Find where the given text appears and provide that cell's center as (x, y) coordinate. 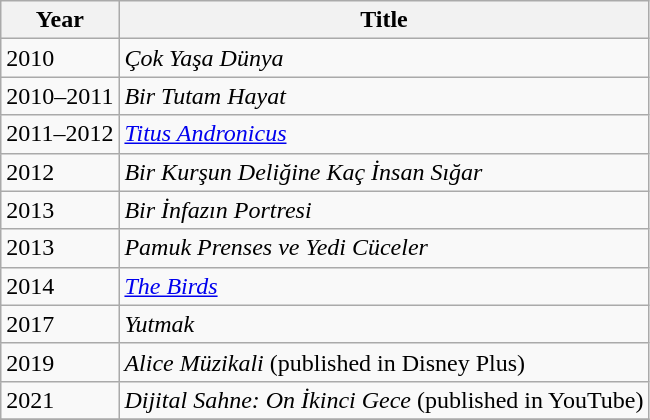
Pamuk Prenses ve Yedi Cüceler (384, 248)
Year (60, 20)
Titus Andronicus (384, 134)
2010–2011 (60, 96)
Alice Müzikali (published in Disney Plus) (384, 362)
The Birds (384, 286)
Bir İnfazın Portresi (384, 210)
2014 (60, 286)
Bir Tutam Hayat (384, 96)
2010 (60, 58)
2017 (60, 324)
Çok Yaşa Dünya (384, 58)
Dijital Sahne: On İkinci Gece (published in YouTube) (384, 400)
2011–2012 (60, 134)
Yutmak (384, 324)
Bir Kurşun Deliğine Kaç İnsan Sığar (384, 172)
2021 (60, 400)
2019 (60, 362)
2012 (60, 172)
Title (384, 20)
